Find where the given text appears and provide that cell's center as (X, Y) coordinate. 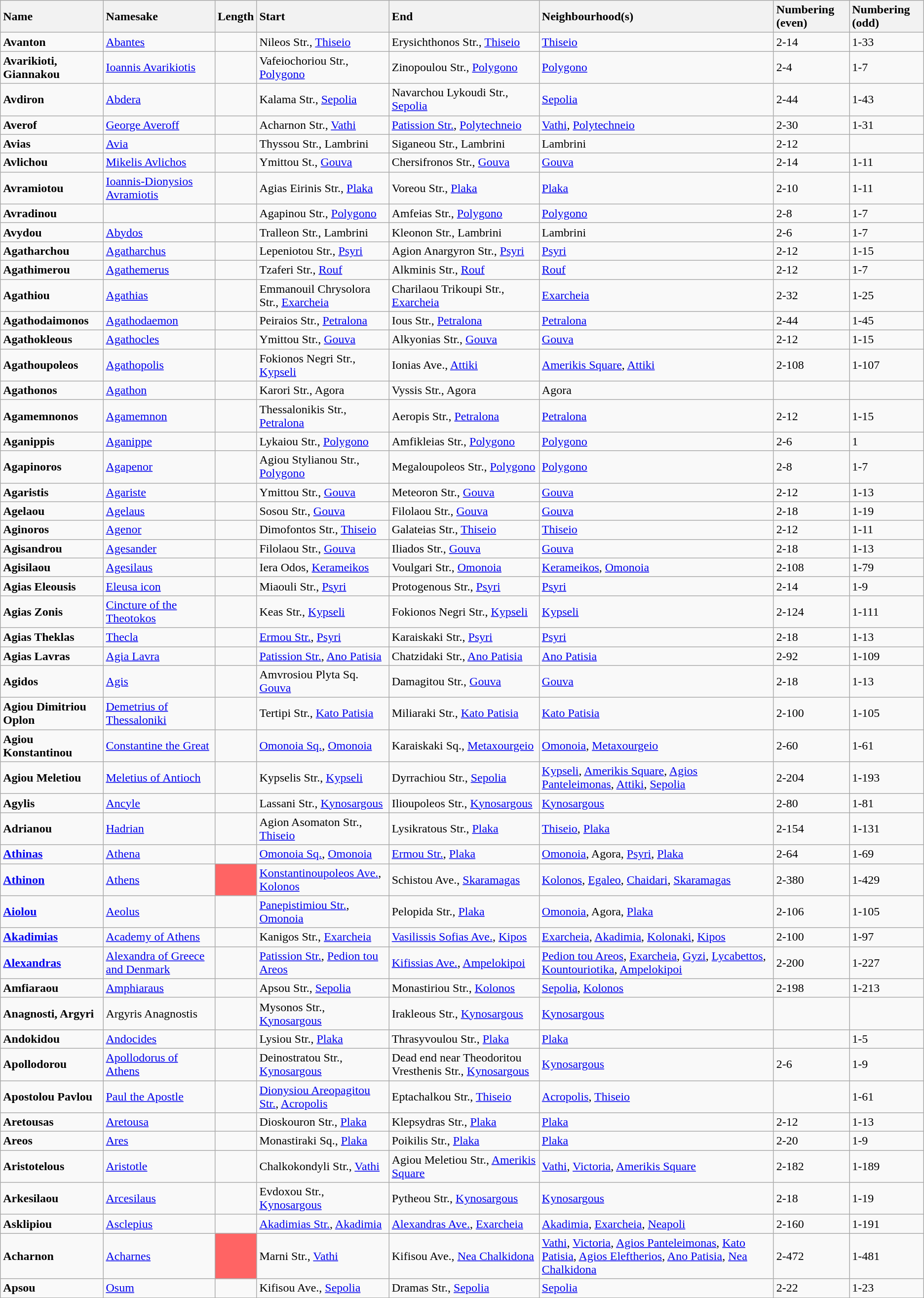
Anagnosti, Argyri (52, 1013)
Iera Odos, Kerameikos (323, 567)
Thecla (159, 637)
1-33 (886, 42)
Aganippe (159, 441)
Patission Str., Polytechneio (464, 125)
2-154 (811, 828)
Karori Str., Agora (323, 391)
Avia (159, 144)
Aretousas (52, 1122)
Lysikratous Str., Plaka (464, 828)
2-380 (811, 880)
Avarikioti, Giannakou (52, 67)
Panepistimiou Str., Omonoia (323, 911)
Agias Eleousis (52, 586)
Vathi, Victoria, Agios Panteleimonas, Kato Patisia, Agios Eleftherios, Ano Patisia, Nea Chalkidona (656, 1256)
Agias Lavras (52, 656)
2-80 (811, 803)
Aiolou (52, 911)
Agora (656, 391)
1-429 (886, 880)
Akadimias (52, 937)
Ano Patisia (656, 656)
Amfeias Str., Polygono (464, 213)
Academy of Athens (159, 937)
Acropolis, Thiseio (656, 1096)
1-191 (886, 1224)
Poikilis Str., Plaka (464, 1141)
Dyrrachiou Str., Sepolia (464, 778)
Agisilaou (52, 567)
Namesake (159, 17)
Karaiskaki Sq., Metaxourgeio (464, 746)
Emmanouil Chrysolora Str., Exarcheia (323, 295)
Aganippis (52, 441)
Dionysiou Areopagitou Str., Acropolis (323, 1096)
Zinopoulou Str., Polygono (464, 67)
Agathonos (52, 391)
Alkyonias Str., Gouva (464, 340)
2-30 (811, 125)
Agathodaimonos (52, 321)
Agenor (159, 530)
Karaiskaki Str., Psyri (464, 637)
Omonoia, Agora, Plaka (656, 911)
Galateias Str., Thiseio (464, 530)
Agamemnonos (52, 416)
Irakleous Str., Kynosargous (464, 1013)
Areos (52, 1141)
Paul the Apostle (159, 1096)
Thessalonikis Str., Petralona (323, 416)
Patission Str., Ano Patisia (323, 656)
Agelaou (52, 511)
Eptachalkou Str., Thiseio (464, 1096)
Agisandrou (52, 549)
Neighbourhood(s) (656, 17)
Kifisou Ave., Nea Chalkidona (464, 1256)
Apostolou Pavlou (52, 1096)
Athena (159, 854)
2-60 (811, 746)
Athinon (52, 880)
Alexandras (52, 963)
Kifisou Ave., Sepolia (323, 1288)
Numbering (even) (811, 17)
Acharnes (159, 1256)
Agariste (159, 492)
Ious Str., Petralona (464, 321)
2-64 (811, 854)
Aginoros (52, 530)
Lassani Str., Kynosargous (323, 803)
1-109 (886, 656)
Protogenous Str., Psyri (464, 586)
2-182 (811, 1166)
Agatharchus (159, 251)
1-31 (886, 125)
Keas Str., Kypseli (323, 611)
Length (235, 17)
Monastiraki Sq., Plaka (323, 1141)
Vathi, Victoria, Amerikis Square (656, 1166)
2-20 (811, 1141)
Agion Anargyron Str., Psyri (464, 251)
Charilaou Trikoupi Str., Exarcheia (464, 295)
Avias (52, 144)
Agathimerou (52, 270)
Agaristis (52, 492)
Ioannis Avarikiotis (159, 67)
Agiou Konstantinou (52, 746)
Meletius of Antioch (159, 778)
Sepolia, Kolonos (656, 988)
Mysonos Str., Kynosargous (323, 1013)
Akadimia, Exarcheia, Neapoli (656, 1224)
Arkesilaou (52, 1199)
Agathokleous (52, 340)
1-107 (886, 365)
Agesander (159, 549)
Peiraios Str., Petralona (323, 321)
1-43 (886, 100)
Mikelis Avlichos (159, 162)
Asclepius (159, 1224)
Thyssou Str., Lambrini (323, 144)
Eleusa icon (159, 586)
Lysiou Str., Plaka (323, 1039)
Chalkokondyli Str., Vathi (323, 1166)
Thrasyvoulou Str., Plaka (464, 1039)
1-25 (886, 295)
Agiou Stylianou Str., Polygono (323, 467)
Kifissias Ave., Ampelokipoi (464, 963)
Meteoron Str., Gouva (464, 492)
End (464, 17)
Agathon (159, 391)
Ilioupoleos Str., Kynosargous (464, 803)
Abdera (159, 100)
Patission Str., Pedion tou Areos (323, 963)
Ermou Str., Psyri (323, 637)
Konstantinoupoleos Ave., Kolonos (323, 880)
Acharnon (52, 1256)
Aristotelous (52, 1166)
Exarcheia (656, 295)
2-4 (811, 67)
Kypseli, Amerikis Square, Agios Panteleimonas, Attiki, Sepolia (656, 778)
Amfiaraou (52, 988)
Siganeou Str., Lambrini (464, 144)
Navarchou Lykoudi Str., Sepolia (464, 100)
Sosou Str., Gouva (323, 511)
Pelopida Str., Plaka (464, 911)
Avydou (52, 232)
Megaloupoleos Str., Polygono (464, 467)
Asklipiou (52, 1224)
Alkminis Str., Rouf (464, 270)
Voreou Str., Plaka (464, 188)
1-81 (886, 803)
Agapenor (159, 467)
Ionias Ave., Attiki (464, 365)
Ares (159, 1141)
Andocides (159, 1039)
Agamemnon (159, 416)
Ymittou St., Gouva (323, 162)
Chatzidaki Str., Ano Patisia (464, 656)
Agapinoros (52, 467)
Iliados Str., Gouva (464, 549)
Ancyle (159, 803)
Alexandras Ave., Exarcheia (464, 1224)
Omonoia, Agora, Psyri, Plaka (656, 854)
2-32 (811, 295)
Aeropis Str., Petralona (464, 416)
Dramas Str., Sepolia (464, 1288)
Vathi, Polytechneio (656, 125)
2-472 (811, 1256)
Rouf (656, 270)
Agiou Dimitriou Oplon (52, 714)
Kerameikos, Omonoia (656, 567)
Name (52, 17)
1 (886, 441)
1-23 (886, 1288)
Akadimias Str., Akadimia (323, 1224)
Athens (159, 880)
1-5 (886, 1039)
Amvrosiou Plyta Sq. Gouva (323, 681)
2-204 (811, 778)
Constantine the Great (159, 746)
Pytheou Str., Kynosargous (464, 1199)
Thiseio, Plaka (656, 828)
Tertipi Str., Kato Patisia (323, 714)
Kypselis Str., Kypseli (323, 778)
1-111 (886, 611)
Averof (52, 125)
Agylis (52, 803)
Hadrian (159, 828)
2-200 (811, 963)
Evdoxou Str., Kynosargous (323, 1199)
Voulgari Str., Omonoia (464, 567)
Agia Lavra (159, 656)
Klepsydras Str., Plaka (464, 1122)
Amfikleias Str., Polygono (464, 441)
Agiou Meletiou (52, 778)
Tzaferi Str., Rouf (323, 270)
Avdiron (52, 100)
Avlichou (52, 162)
2-124 (811, 611)
Kato Patisia (656, 714)
Acharnon Str., Vathi (323, 125)
Amerikis Square, Attiki (656, 365)
Osum (159, 1288)
Abydos (159, 232)
Avramiotou (52, 188)
Agathodaemon (159, 321)
Demetrius of Thessaloniki (159, 714)
Agidos (52, 681)
Agias Theklas (52, 637)
Agathias (159, 295)
Apsou Str., Sepolia (323, 988)
Avanton (52, 42)
Schistou Ave., Skaramagas (464, 880)
2-106 (811, 911)
1-193 (886, 778)
Agathoupoleos (52, 365)
2-92 (811, 656)
Dead end near Theodoritou Vresthenis Str., Kynosargous (464, 1064)
Apsou (52, 1288)
Miliaraki Str., Kato Patisia (464, 714)
Agesilaus (159, 567)
Pedion tou Areos, Exarcheia, Gyzi, Lycabettos, Kountouriotika, Ampelokipoi (656, 963)
Alexandra of Greece and Denmark (159, 963)
Agiou Meletiou Str., Amerikis Square (464, 1166)
Athinas (52, 854)
Agathocles (159, 340)
2-198 (811, 988)
Vyssis Str., Agora (464, 391)
1-481 (886, 1256)
Amphiaraus (159, 988)
Start (323, 17)
Nileos Str., Thiseio (323, 42)
1-79 (886, 567)
Abantes (159, 42)
Tralleon Str., Lambrini (323, 232)
1-69 (886, 854)
Miaouli Str., Psyri (323, 586)
1-131 (886, 828)
Adrianou (52, 828)
Dioskouron Str., Plaka (323, 1122)
Argyris Anagnostis (159, 1013)
2-22 (811, 1288)
Aretousa (159, 1122)
1-213 (886, 988)
1-227 (886, 963)
Apollodorou (52, 1064)
Agatharchou (52, 251)
Agathopolis (159, 365)
Kleonon Str., Lambrini (464, 232)
1-45 (886, 321)
Ermou Str., Plaka (464, 854)
Vafeiochoriou Str., Polygono (323, 67)
Kalama Str., Sepolia (323, 100)
George Averoff (159, 125)
Kanigos Str., Exarcheia (323, 937)
Agias Zonis (52, 611)
Agis (159, 681)
Dimofontos Str., Thiseio (323, 530)
1-189 (886, 1166)
1-97 (886, 937)
Chersifronos Str., Gouva (464, 162)
Deinostratou Str., Kynosargous (323, 1064)
2-160 (811, 1224)
Agathemerus (159, 270)
Apollodorus of Athens (159, 1064)
Lykaiou Str., Polygono (323, 441)
Agias Eirinis Str., Plaka (323, 188)
Avradinou (52, 213)
Marni Str., Vathi (323, 1256)
Kypseli (656, 611)
Lepeniotou Str., Psyri (323, 251)
2-10 (811, 188)
Agion Asomaton Str., Thiseio (323, 828)
Ioannis-Dionysios Avramiotis (159, 188)
Agelaus (159, 511)
Andokidou (52, 1039)
Exarcheia, Akadimia, Kolonaki, Kipos (656, 937)
Erysichthonos Str., Thiseio (464, 42)
Vasilissis Sofias Ave., Kipos (464, 937)
Arcesilaus (159, 1199)
Cincture of the Theotokos (159, 611)
Agapinou Str., Polygono (323, 213)
Agathiou (52, 295)
Omonoia, Metaxourgeio (656, 746)
Aeolus (159, 911)
Monastiriou Str., Kolonos (464, 988)
Numbering (odd) (886, 17)
Kolonos, Egaleo, Chaidari, Skaramagas (656, 880)
Aristotle (159, 1166)
Damagitou Str., Gouva (464, 681)
